Return the [X, Y] coordinate for the center point of the cell that contains the specified text.  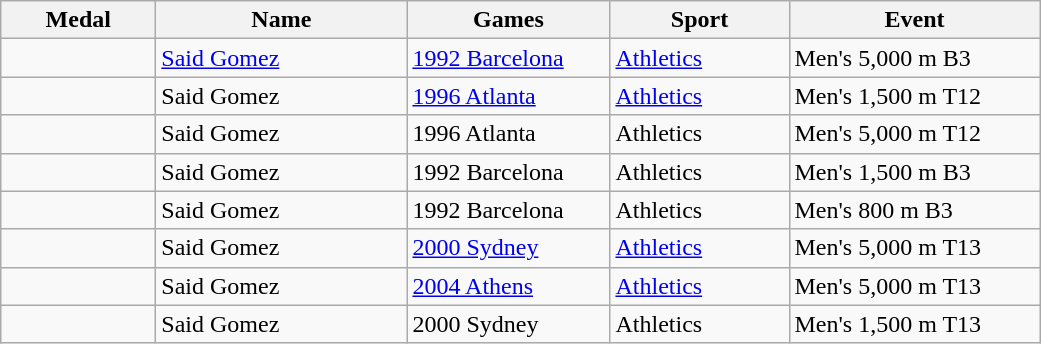
Men's 1,500 m T13 [914, 324]
Men's 1,500 m B3 [914, 172]
Men's 1,500 m T12 [914, 96]
Games [508, 20]
Sport [700, 20]
Name [282, 20]
Men's 800 m B3 [914, 210]
Medal [78, 20]
2004 Athens [508, 286]
Men's 5,000 m B3 [914, 58]
Men's 5,000 m T12 [914, 134]
Event [914, 20]
